Output the (x, y) coordinate of the center of the cell containing the given text.  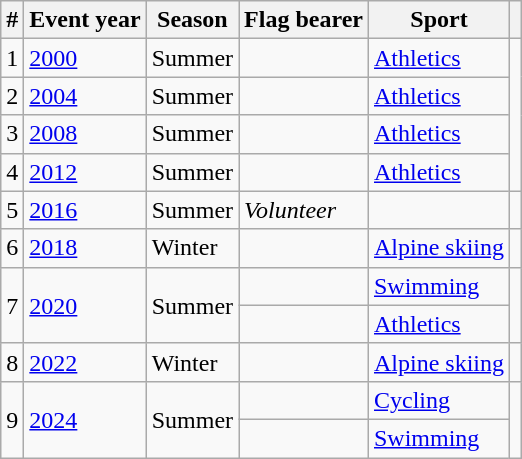
2018 (85, 248)
2 (12, 96)
2020 (85, 305)
7 (12, 305)
2024 (85, 419)
Season (192, 20)
9 (12, 419)
Event year (85, 20)
2016 (85, 210)
2000 (85, 58)
2004 (85, 96)
2012 (85, 172)
Volunteer (304, 210)
8 (12, 362)
3 (12, 134)
Cycling (438, 400)
1 (12, 58)
6 (12, 248)
4 (12, 172)
Flag bearer (304, 20)
Sport (438, 20)
# (12, 20)
2022 (85, 362)
2008 (85, 134)
5 (12, 210)
